Extract the (X, Y) coordinate from the center of the cell holding the provided text.  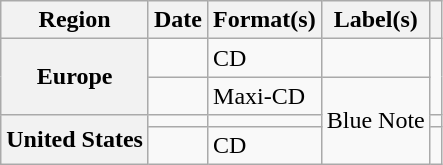
Blue Note (376, 120)
United States (75, 140)
Format(s) (265, 20)
Maxi-CD (265, 96)
Date (178, 20)
Region (75, 20)
Label(s) (376, 20)
Europe (75, 77)
